Return (x, y) of the center of cell containing provided text 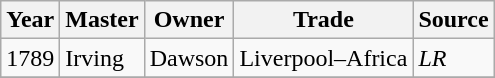
Owner (189, 20)
Year (30, 20)
Master (102, 20)
1789 (30, 58)
LR (454, 58)
Source (454, 20)
Dawson (189, 58)
Trade (324, 20)
Irving (102, 58)
Liverpool–Africa (324, 58)
